Scan for the cell matching the given text and deliver its [X, Y] coordinate at center. 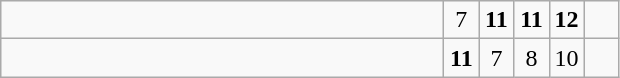
10 [566, 58]
8 [532, 58]
12 [566, 20]
